Provide the (X, Y) coordinate of the cell's center where the given text is located.  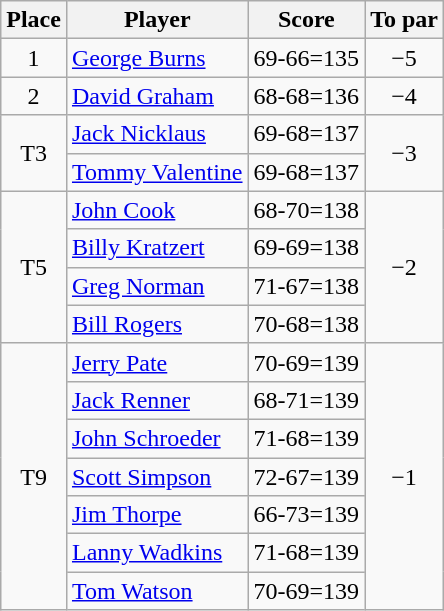
69-66=135 (306, 58)
−5 (404, 58)
Jerry Pate (157, 362)
2 (34, 96)
Jack Nicklaus (157, 134)
Place (34, 20)
−4 (404, 96)
Player (157, 20)
66-73=139 (306, 515)
72-67=139 (306, 477)
−3 (404, 153)
To par (404, 20)
T9 (34, 476)
−2 (404, 267)
John Schroeder (157, 438)
68-70=138 (306, 210)
John Cook (157, 210)
Greg Norman (157, 286)
T5 (34, 267)
Jack Renner (157, 400)
Billy Kratzert (157, 248)
−1 (404, 476)
Lanny Wadkins (157, 553)
George Burns (157, 58)
David Graham (157, 96)
Tom Watson (157, 591)
Tommy Valentine (157, 172)
69-69=138 (306, 248)
71-67=138 (306, 286)
Scott Simpson (157, 477)
Jim Thorpe (157, 515)
68-68=136 (306, 96)
T3 (34, 153)
68-71=139 (306, 400)
70-68=138 (306, 324)
Bill Rogers (157, 324)
1 (34, 58)
Score (306, 20)
